Provide the (x, y) coordinate of the cell's center where the given text is located.  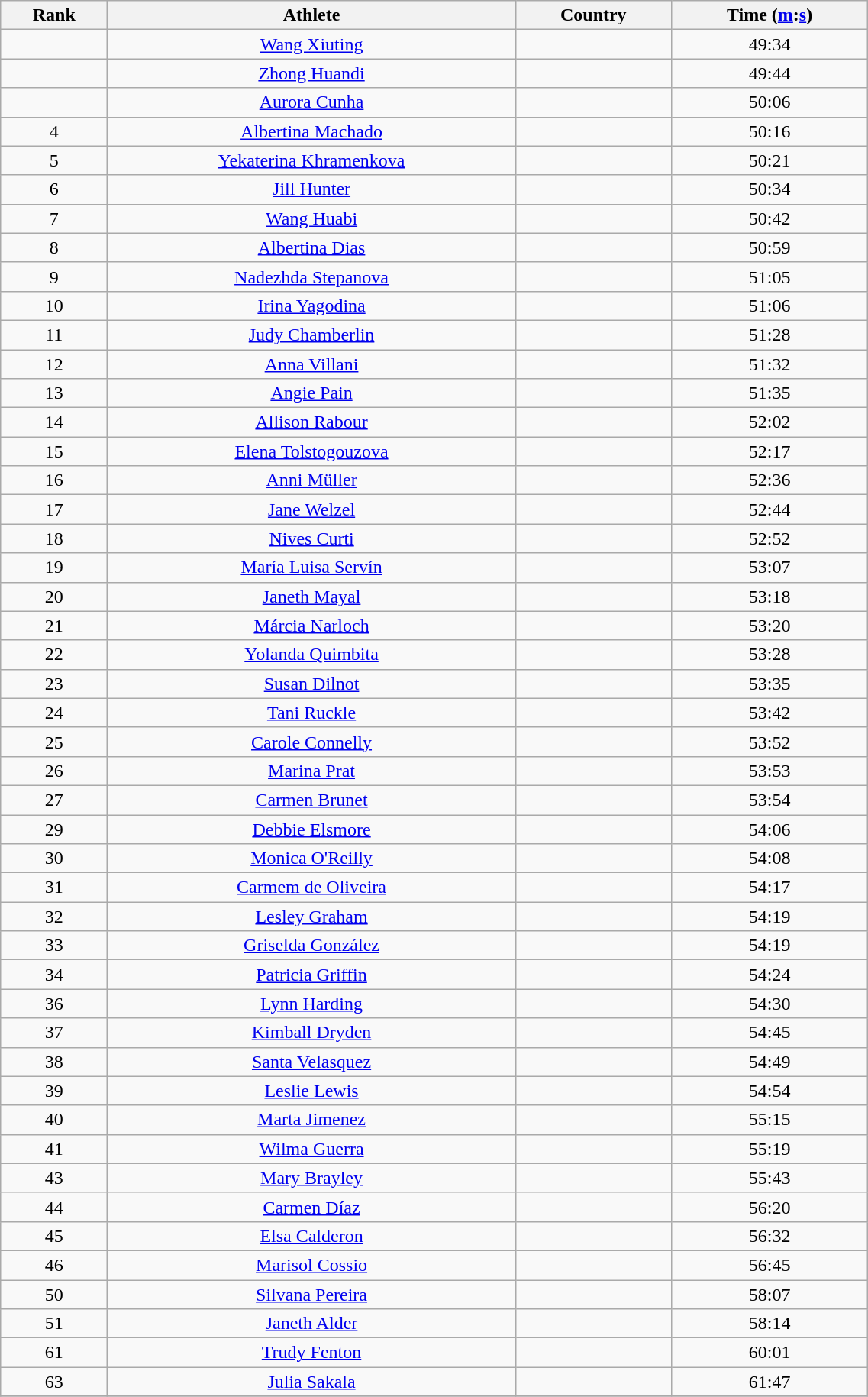
Mary Brayley (311, 1178)
52:02 (770, 422)
54:17 (770, 888)
11 (54, 335)
55:15 (770, 1120)
36 (54, 1004)
21 (54, 626)
Anni Müller (311, 480)
56:45 (770, 1265)
Nadezhda Stepanova (311, 276)
Yolanda Quimbita (311, 655)
14 (54, 422)
22 (54, 655)
53:52 (770, 742)
54:54 (770, 1091)
Elena Tolstogouzova (311, 451)
Yekaterina Khramenkova (311, 160)
Susan Dilnot (311, 684)
55:19 (770, 1149)
16 (54, 480)
Janeth Mayal (311, 597)
Griselda González (311, 946)
12 (54, 364)
29 (54, 829)
Athlete (311, 15)
30 (54, 859)
Márcia Narloch (311, 626)
52:44 (770, 509)
32 (54, 917)
26 (54, 771)
Silvana Pereira (311, 1295)
Carmen Díaz (311, 1207)
5 (54, 160)
Patricia Griffin (311, 975)
51:32 (770, 364)
13 (54, 393)
53:07 (770, 568)
40 (54, 1120)
8 (54, 247)
33 (54, 946)
37 (54, 1033)
50:34 (770, 189)
50 (54, 1295)
51:05 (770, 276)
Wang Huabi (311, 218)
Jill Hunter (311, 189)
Nives Curti (311, 538)
Time (m:s) (770, 15)
Irina Yagodina (311, 306)
Wilma Guerra (311, 1149)
56:20 (770, 1207)
20 (54, 597)
Carole Connelly (311, 742)
Santa Velasquez (311, 1062)
Lesley Graham (311, 917)
50:21 (770, 160)
52:36 (770, 480)
49:34 (770, 44)
Monica O'Reilly (311, 859)
Leslie Lewis (311, 1091)
51:28 (770, 335)
Marisol Cossio (311, 1265)
Julia Sakala (311, 1382)
60:01 (770, 1353)
51 (54, 1324)
50:06 (770, 102)
53:20 (770, 626)
Lynn Harding (311, 1004)
58:07 (770, 1295)
Marta Jimenez (311, 1120)
53:53 (770, 771)
17 (54, 509)
10 (54, 306)
Marina Prat (311, 771)
Aurora Cunha (311, 102)
31 (54, 888)
53:54 (770, 800)
Janeth Alder (311, 1324)
56:32 (770, 1236)
52:52 (770, 538)
50:16 (770, 131)
Debbie Elsmore (311, 829)
50:59 (770, 247)
55:43 (770, 1178)
34 (54, 975)
27 (54, 800)
María Luisa Servín (311, 568)
Trudy Fenton (311, 1353)
Zhong Huandi (311, 73)
24 (54, 713)
63 (54, 1382)
Judy Chamberlin (311, 335)
41 (54, 1149)
54:08 (770, 859)
Carmem de Oliveira (311, 888)
53:35 (770, 684)
25 (54, 742)
54:49 (770, 1062)
38 (54, 1062)
6 (54, 189)
23 (54, 684)
43 (54, 1178)
Rank (54, 15)
52:17 (770, 451)
53:42 (770, 713)
54:06 (770, 829)
18 (54, 538)
Angie Pain (311, 393)
58:14 (770, 1324)
45 (54, 1236)
54:45 (770, 1033)
46 (54, 1265)
39 (54, 1091)
Country (593, 15)
Kimball Dryden (311, 1033)
Carmen Brunet (311, 800)
19 (54, 568)
44 (54, 1207)
53:18 (770, 597)
49:44 (770, 73)
51:06 (770, 306)
Jane Welzel (311, 509)
7 (54, 218)
Albertina Dias (311, 247)
61 (54, 1353)
61:47 (770, 1382)
54:30 (770, 1004)
53:28 (770, 655)
51:35 (770, 393)
Anna Villani (311, 364)
9 (54, 276)
Albertina Machado (311, 131)
54:24 (770, 975)
50:42 (770, 218)
4 (54, 131)
Elsa Calderon (311, 1236)
15 (54, 451)
Allison Rabour (311, 422)
Tani Ruckle (311, 713)
Wang Xiuting (311, 44)
